Return (X, Y) of the center of cell containing provided text 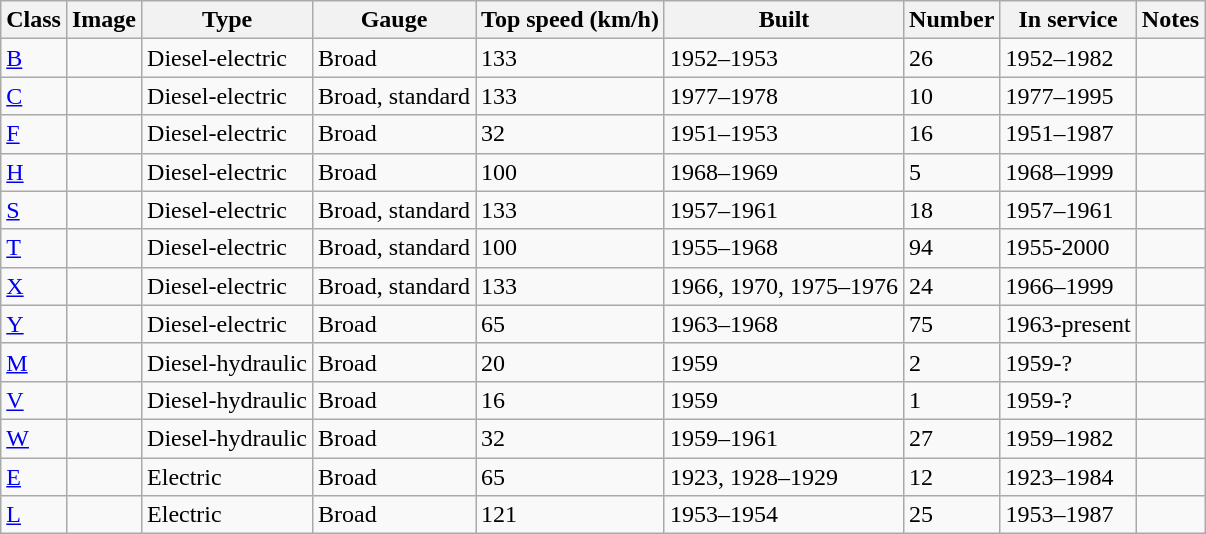
Number (952, 20)
1977–1978 (784, 96)
1955-2000 (1068, 248)
M (34, 362)
1959–1961 (784, 438)
1968–1969 (784, 172)
1959–1982 (1068, 438)
X (34, 286)
T (34, 248)
S (34, 210)
1953–1987 (1068, 515)
1951–1953 (784, 134)
121 (570, 515)
18 (952, 210)
20 (570, 362)
1953–1954 (784, 515)
1 (952, 400)
2 (952, 362)
Gauge (394, 20)
10 (952, 96)
1963-present (1068, 324)
75 (952, 324)
Y (34, 324)
B (34, 58)
1951–1987 (1068, 134)
1977–1995 (1068, 96)
Class (34, 20)
5 (952, 172)
L (34, 515)
E (34, 477)
1952–1953 (784, 58)
25 (952, 515)
12 (952, 477)
1923, 1928–1929 (784, 477)
1966–1999 (1068, 286)
1923–1984 (1068, 477)
1952–1982 (1068, 58)
27 (952, 438)
Notes (1170, 20)
Built (784, 20)
Type (228, 20)
H (34, 172)
F (34, 134)
1966, 1970, 1975–1976 (784, 286)
Top speed (km/h) (570, 20)
1955–1968 (784, 248)
In service (1068, 20)
1968–1999 (1068, 172)
1963–1968 (784, 324)
94 (952, 248)
C (34, 96)
W (34, 438)
Image (104, 20)
V (34, 400)
26 (952, 58)
24 (952, 286)
